Identify which cell holds the provided text, then report its [x, y] central coordinate. 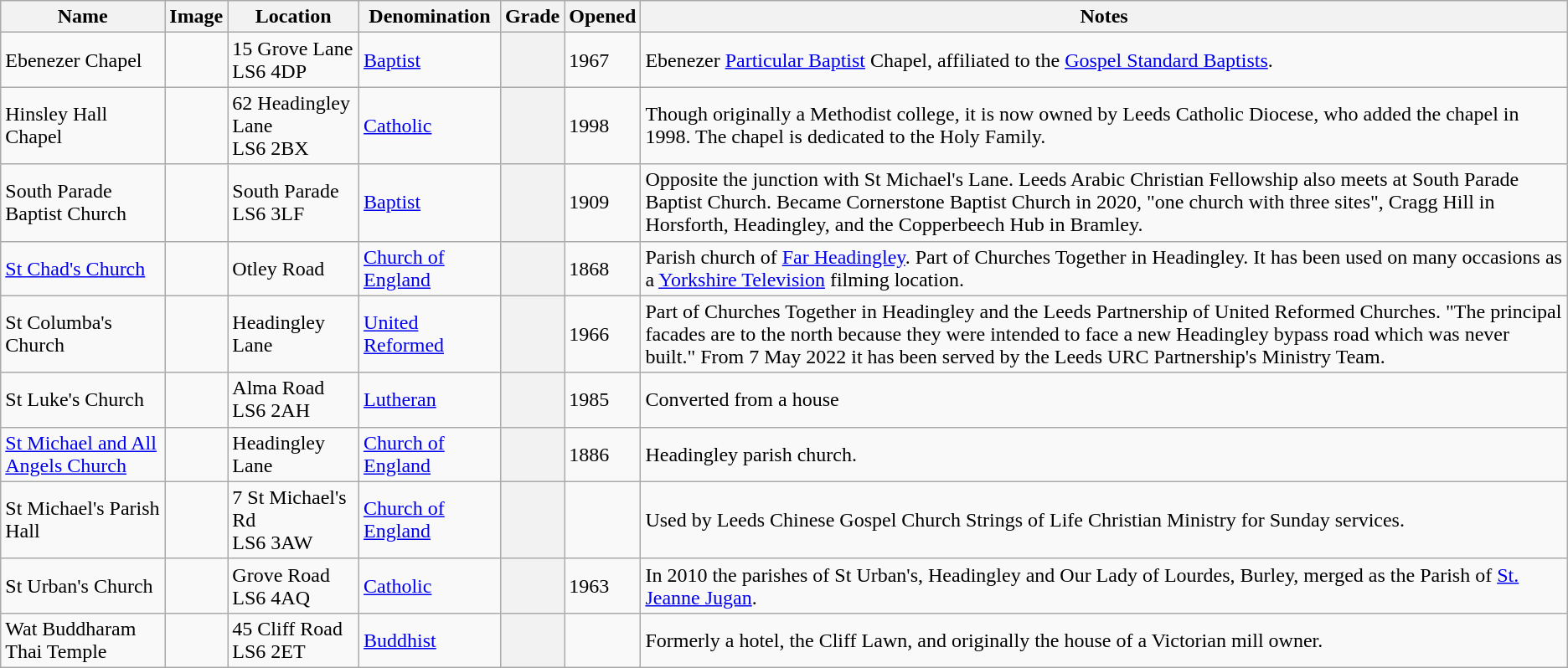
15 Grove LaneLS6 4DP [293, 60]
Lutheran [431, 400]
45 Cliff RoadLS6 2ET [293, 640]
Opened [603, 17]
Grade [532, 17]
7 St Michael's RdLS6 3AW [293, 520]
Buddhist [431, 640]
St Urban's Church [83, 586]
Denomination [431, 17]
South Parade Baptist Church [83, 203]
1909 [603, 203]
United Reformed [431, 334]
St Michael and All Angels Church [83, 454]
Grove Road LS6 4AQ [293, 586]
62 Headingley LaneLS6 2BX [293, 126]
Otley Road [293, 268]
In 2010 the parishes of St Urban's, Headingley and Our Lady of Lourdes, Burley, merged as the Parish of St. Jeanne Jugan. [1104, 586]
Used by Leeds Chinese Gospel Church Strings of Life Christian Ministry for Sunday services. [1104, 520]
Wat Buddharam Thai Temple [83, 640]
Notes [1104, 17]
St Luke's Church [83, 400]
Image [196, 17]
1868 [603, 268]
Name [83, 17]
1967 [603, 60]
Ebenezer Particular Baptist Chapel, affiliated to the Gospel Standard Baptists. [1104, 60]
South ParadeLS6 3LF [293, 203]
1886 [603, 454]
Formerly a hotel, the Cliff Lawn, and originally the house of a Victorian mill owner. [1104, 640]
Converted from a house [1104, 400]
St Michael's Parish Hall [83, 520]
Ebenezer Chapel [83, 60]
1985 [603, 400]
St Chad's Church [83, 268]
Alma RoadLS6 2AH [293, 400]
1966 [603, 334]
St Columba's Church [83, 334]
Headingley parish church. [1104, 454]
Hinsley Hall Chapel [83, 126]
1998 [603, 126]
1963 [603, 586]
Location [293, 17]
